Locate the cell with the specified text and output its (x, y) center coordinate. 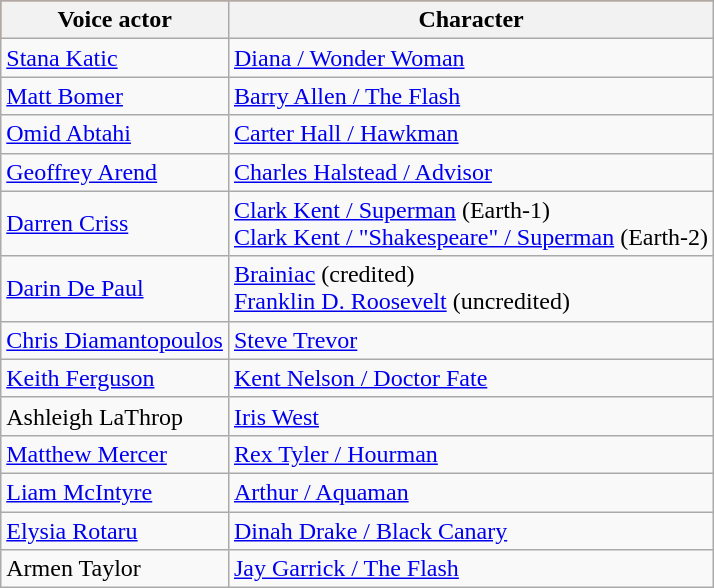
Kent Nelson / Doctor Fate (470, 378)
Matthew Mercer (115, 454)
Diana / Wonder Woman (470, 58)
Stana Katic (115, 58)
Darren Criss (115, 224)
Voice actor (115, 20)
Elysia Rotaru (115, 531)
Jay Garrick / The Flash (470, 569)
Dinah Drake / Black Canary (470, 531)
Iris West (470, 416)
Steve Trevor (470, 340)
Clark Kent / Superman (Earth-1)Clark Kent / "Shakespeare" / Superman (Earth-2) (470, 224)
Rex Tyler / Hourman (470, 454)
Barry Allen / The Flash (470, 96)
Carter Hall / Hawkman (470, 134)
Liam McIntyre (115, 492)
Brainiac (credited)Franklin D. Roosevelt (uncredited) (470, 288)
Chris Diamantopoulos (115, 340)
Character (470, 20)
Arthur / Aquaman (470, 492)
Keith Ferguson (115, 378)
Matt Bomer (115, 96)
Ashleigh LaThrop (115, 416)
Geoffrey Arend (115, 172)
Omid Abtahi (115, 134)
Charles Halstead / Advisor (470, 172)
Armen Taylor (115, 569)
Darin De Paul (115, 288)
